Extract the (x, y) coordinate from the center of the cell holding the provided text.  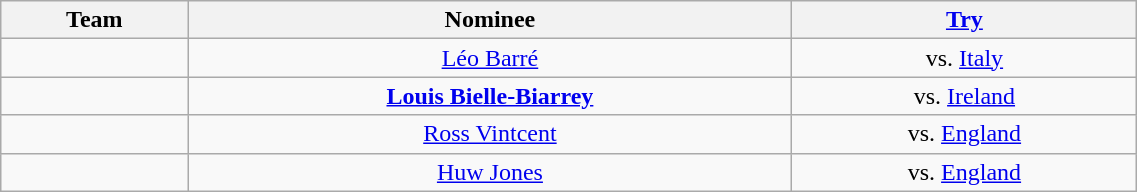
Try (964, 20)
Léo Barré (490, 58)
Louis Bielle-Biarrey (490, 96)
Team (94, 20)
Ross Vintcent (490, 134)
vs. Italy (964, 58)
Nominee (490, 20)
vs. Ireland (964, 96)
Huw Jones (490, 172)
